From the cell containing the given text, extract its center point as (x, y) coordinate. 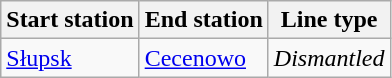
Słupsk (70, 58)
Line type (329, 20)
Cecenowo (204, 58)
Start station (70, 20)
End station (204, 20)
Dismantled (329, 58)
